Capture the cell that displays the provided text and extract its [x, y] central coordinate. 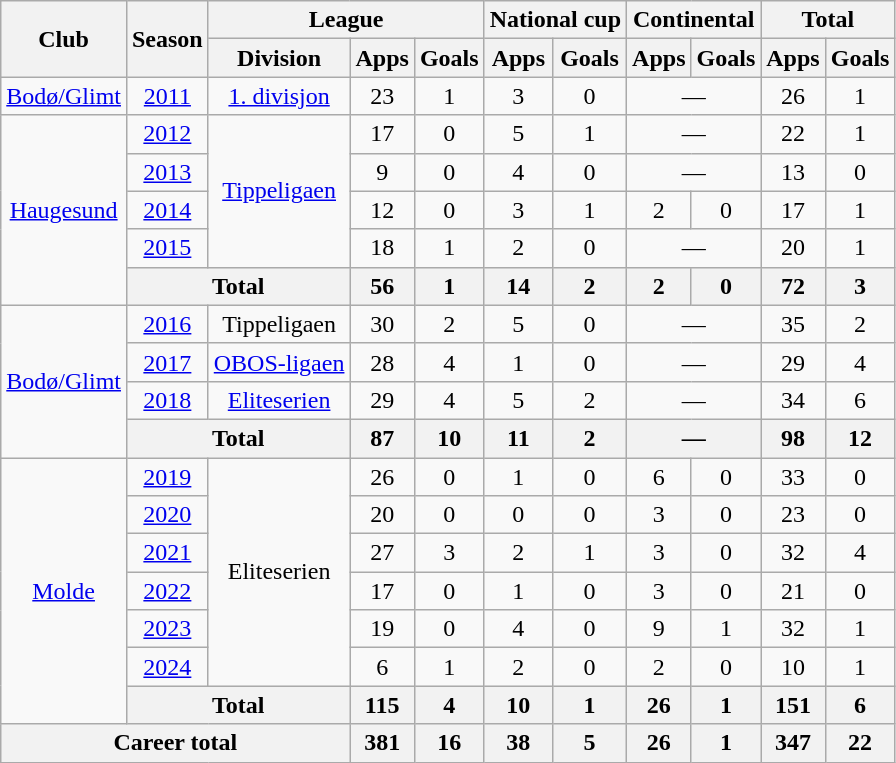
19 [382, 629]
Division [279, 58]
381 [382, 743]
Season [167, 39]
2017 [167, 362]
28 [382, 362]
14 [518, 286]
1. divisjon [279, 96]
Haugesund [64, 210]
35 [793, 324]
347 [793, 743]
2013 [167, 172]
30 [382, 324]
18 [382, 248]
2020 [167, 515]
Molde [64, 591]
56 [382, 286]
21 [793, 591]
2014 [167, 210]
Club [64, 39]
National cup [555, 20]
OBOS-ligaen [279, 362]
League [346, 20]
11 [518, 438]
38 [518, 743]
151 [793, 705]
115 [382, 705]
2015 [167, 248]
2016 [167, 324]
13 [793, 172]
2019 [167, 477]
34 [793, 400]
98 [793, 438]
72 [793, 286]
87 [382, 438]
2022 [167, 591]
27 [382, 553]
Continental [694, 20]
16 [449, 743]
2011 [167, 96]
2021 [167, 553]
Career total [176, 743]
2012 [167, 134]
2024 [167, 667]
2018 [167, 400]
2023 [167, 629]
33 [793, 477]
